Search for the cell housing the specified text and yield its [x, y] center coordinate. 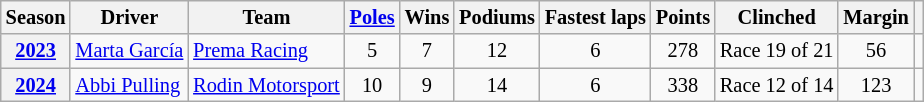
123 [876, 85]
Season [36, 17]
Driver [129, 17]
Rodin Motorsport [266, 85]
Wins [428, 17]
Race 12 of 14 [776, 85]
Points [683, 17]
9 [428, 85]
7 [428, 51]
2023 [36, 51]
Margin [876, 17]
10 [372, 85]
Poles [372, 17]
Fastest laps [596, 17]
Prema Racing [266, 51]
2024 [36, 85]
12 [497, 51]
278 [683, 51]
Race 19 of 21 [776, 51]
Marta García [129, 51]
338 [683, 85]
Clinched [776, 17]
5 [372, 51]
56 [876, 51]
14 [497, 85]
Abbi Pulling [129, 85]
Podiums [497, 17]
Team [266, 17]
